Scan for the cell matching the given text and deliver its [x, y] coordinate at center. 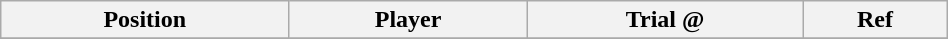
Ref [876, 20]
Position [145, 20]
Player [408, 20]
Trial @ [664, 20]
